From the cell containing the given text, extract its center point as (X, Y) coordinate. 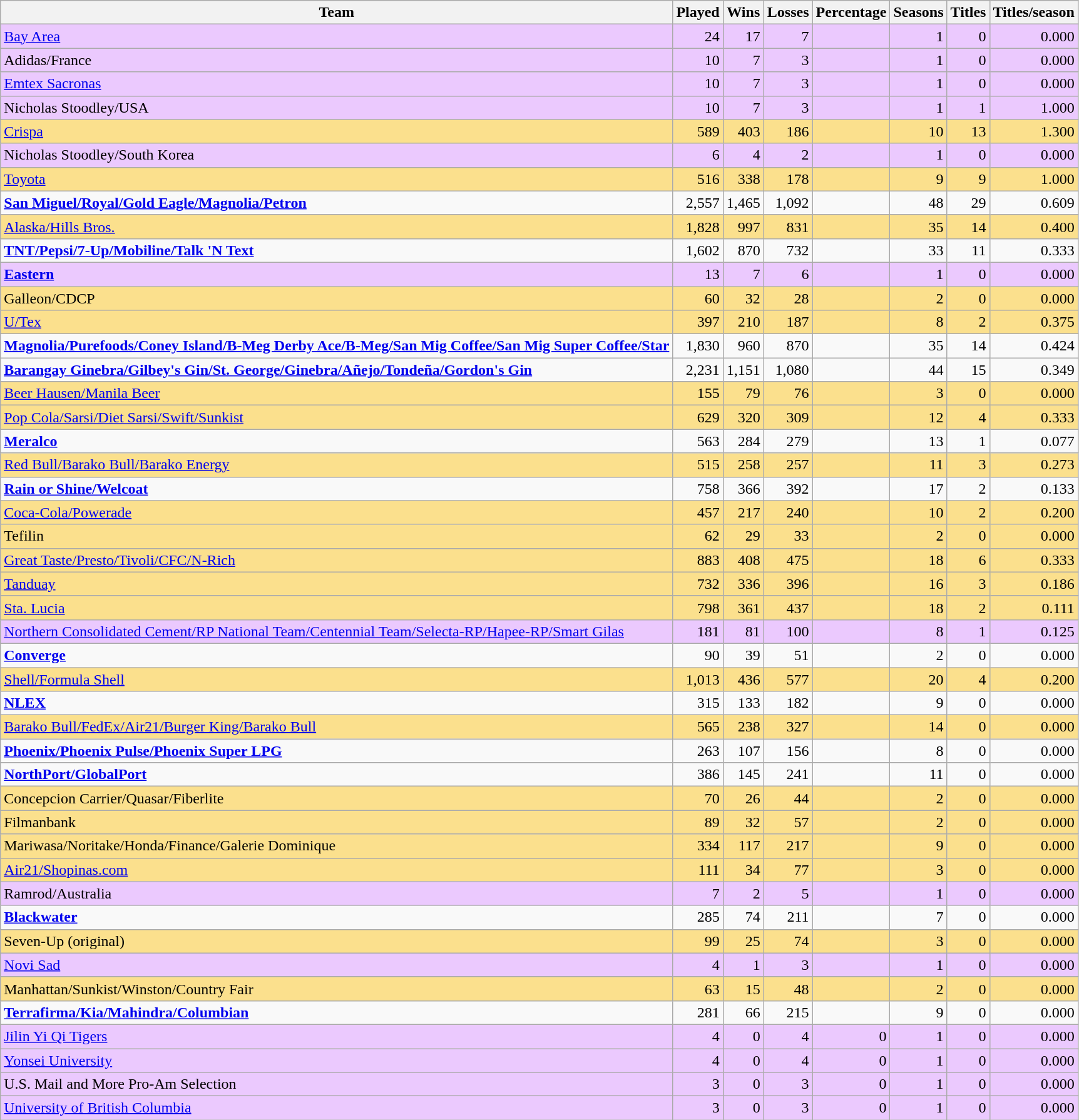
Air21/Shopinas.com (337, 870)
Wins (744, 13)
0.133 (1034, 489)
366 (744, 489)
0.111 (1034, 608)
5 (788, 893)
25 (744, 941)
Sta. Lucia (337, 608)
University of British Columbia (337, 1108)
240 (788, 512)
76 (788, 394)
285 (698, 917)
Tefilin (337, 536)
51 (788, 655)
516 (698, 179)
Converge (337, 655)
279 (788, 441)
392 (788, 489)
145 (744, 775)
63 (698, 989)
81 (744, 631)
2,557 (698, 203)
0.125 (1034, 631)
Beer Hausen/Manila Beer (337, 394)
Seasons (919, 13)
60 (698, 298)
0.273 (1034, 465)
315 (698, 703)
Galleon/CDCP (337, 298)
758 (698, 489)
Rain or Shine/Welcoat (337, 489)
Pop Cola/Sarsi/Diet Sarsi/Swift/Sunkist (337, 417)
589 (698, 131)
215 (788, 1012)
100 (788, 631)
Titles (968, 13)
Blackwater (337, 917)
Bay Area (337, 36)
Red Bull/Barako Bull/Barako Energy (337, 465)
Eastern (337, 274)
182 (788, 703)
403 (744, 131)
436 (744, 679)
156 (788, 751)
Seven-Up (original) (337, 941)
210 (744, 322)
258 (744, 465)
Barako Bull/FedEx/Air21/Burger King/Barako Bull (337, 727)
24 (698, 36)
0.424 (1034, 346)
257 (788, 465)
Shell/Formula Shell (337, 679)
397 (698, 322)
Coca-Cola/Powerade (337, 512)
133 (744, 703)
Nicholas Stoodley/USA (337, 108)
Titles/season (1034, 13)
155 (698, 394)
28 (788, 298)
89 (698, 822)
0.186 (1034, 584)
Terrafirma/Kia/Mahindra/Columbian (337, 1012)
238 (744, 727)
263 (698, 751)
798 (698, 608)
57 (788, 822)
0.349 (1034, 370)
NLEX (337, 703)
563 (698, 441)
34 (744, 870)
629 (698, 417)
577 (788, 679)
Northern Consolidated Cement/RP National Team/Centennial Team/Selecta-RP/Hapee-RP/Smart Gilas (337, 631)
Nicholas Stoodley/South Korea (337, 155)
437 (788, 608)
Magnolia/Purefoods/Coney Island/B-Meg Derby Ace/B-Meg/San Mig Coffee/San Mig Super Coffee/Star (337, 346)
883 (698, 560)
831 (788, 227)
396 (788, 584)
Team (337, 13)
Manhattan/Sunkist/Winston/Country Fair (337, 989)
515 (698, 465)
Filmanbank (337, 822)
San Miguel/Royal/Gold Eagle/Magnolia/Petron (337, 203)
Tanduay (337, 584)
475 (788, 560)
327 (788, 727)
Emtex Sacronas (337, 84)
Barangay Ginebra/Gilbey's Gin/St. George/Ginebra/Añejo/Tondeña/Gordon's Gin (337, 370)
457 (698, 512)
U.S. Mail and More Pro-Am Selection (337, 1084)
Mariwasa/Noritake/Honda/Finance/Galerie Dominique (337, 846)
181 (698, 631)
39 (744, 655)
565 (698, 727)
386 (698, 775)
66 (744, 1012)
0.609 (1034, 203)
62 (698, 536)
70 (698, 798)
338 (744, 179)
361 (744, 608)
Toyota (337, 179)
Novi Sad (337, 965)
211 (788, 917)
TNT/Pepsi/7-Up/Mobiline/Talk 'N Text (337, 250)
Crispa (337, 131)
997 (744, 227)
26 (744, 798)
320 (744, 417)
Great Taste/Presto/Tivoli/CFC/N-Rich (337, 560)
186 (788, 131)
Adidas/France (337, 60)
309 (788, 417)
16 (919, 584)
1,828 (698, 227)
Ramrod/Australia (337, 893)
Alaska/Hills Bros. (337, 227)
117 (744, 846)
1,013 (698, 679)
336 (744, 584)
1,092 (788, 203)
79 (744, 394)
Jilin Yi Qi Tigers (337, 1036)
0.375 (1034, 322)
0.077 (1034, 441)
Concepcion Carrier/Quasar/Fiberlite (337, 798)
178 (788, 179)
20 (919, 679)
408 (744, 560)
Losses (788, 13)
12 (919, 417)
334 (698, 846)
2,231 (698, 370)
Percentage (851, 13)
Yonsei University (337, 1061)
0.400 (1034, 227)
U/Tex (337, 322)
NorthPort/GlobalPort (337, 775)
1,602 (698, 250)
Meralco (337, 441)
960 (744, 346)
Played (698, 13)
107 (744, 751)
1,465 (744, 203)
99 (698, 941)
1.300 (1034, 131)
111 (698, 870)
1,830 (698, 346)
1,151 (744, 370)
284 (744, 441)
1,080 (788, 370)
Phoenix/Phoenix Pulse/Phoenix Super LPG (337, 751)
281 (698, 1012)
77 (788, 870)
90 (698, 655)
241 (788, 775)
187 (788, 322)
